Find where the given text appears and provide that cell's center as [X, Y] coordinate. 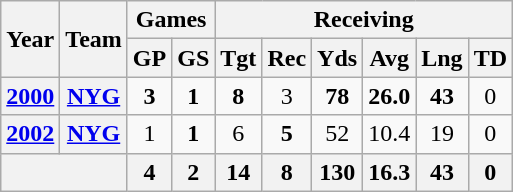
14 [238, 172]
GP [149, 58]
5 [287, 134]
Avg [390, 58]
Receiving [364, 20]
GS [194, 58]
Tgt [238, 58]
6 [238, 134]
2000 [30, 96]
16.3 [390, 172]
26.0 [390, 96]
Rec [287, 58]
10.4 [390, 134]
Year [30, 39]
TD [490, 58]
78 [338, 96]
4 [149, 172]
Games [170, 20]
130 [338, 172]
19 [442, 134]
2002 [30, 134]
Yds [338, 58]
Team [94, 39]
2 [194, 172]
52 [338, 134]
Lng [442, 58]
